Output the [x, y] coordinate of the center of the cell containing the given text.  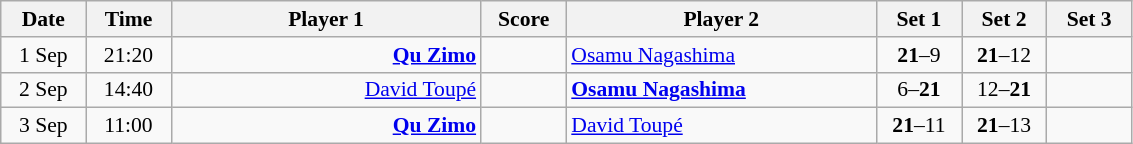
Date [44, 19]
Set 3 [1090, 19]
21–11 [918, 126]
1 Sep [44, 55]
21:20 [128, 55]
14:40 [128, 90]
Set 2 [1004, 19]
21–9 [918, 55]
21–13 [1004, 126]
Score [524, 19]
2 Sep [44, 90]
12–21 [1004, 90]
Time [128, 19]
Player 2 [721, 19]
21–12 [1004, 55]
Set 1 [918, 19]
3 Sep [44, 126]
6–21 [918, 90]
11:00 [128, 126]
Player 1 [326, 19]
